Output the (x, y) coordinate of the center of the cell containing the given text.  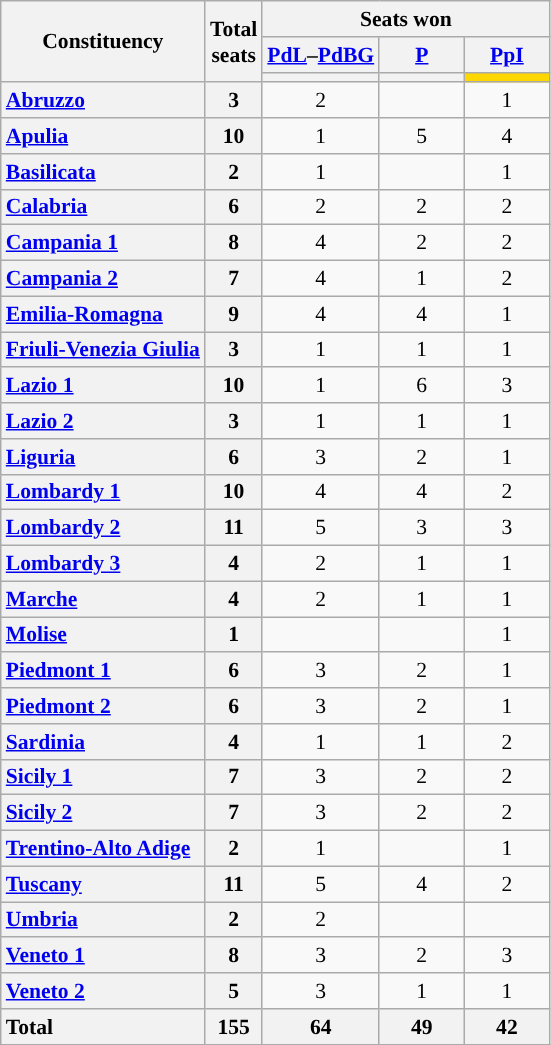
Calabria (103, 207)
64 (320, 1027)
Marche (103, 599)
PpI (506, 55)
Lombardy 2 (103, 528)
Campania 2 (103, 279)
Sardinia (103, 742)
PdL–PdBG (320, 55)
Emilia-Romagna (103, 314)
Molise (103, 635)
Veneto 2 (103, 991)
Trentino-Alto Adige (103, 849)
Campania 1 (103, 243)
Seats won (406, 19)
Lombardy 3 (103, 564)
Apulia (103, 136)
Total (103, 1027)
Lazio 2 (103, 421)
42 (506, 1027)
Abruzzo (103, 101)
Umbria (103, 920)
P (422, 55)
Liguria (103, 457)
Lombardy 1 (103, 492)
Friuli-Venezia Giulia (103, 350)
Basilicata (103, 172)
Veneto 1 (103, 956)
Totalseats (234, 42)
Tuscany (103, 884)
Piedmont 1 (103, 671)
Sicily 1 (103, 777)
Constituency (103, 42)
Lazio 1 (103, 386)
9 (234, 314)
Sicily 2 (103, 813)
Piedmont 2 (103, 706)
49 (422, 1027)
155 (234, 1027)
